Determine the [X, Y] coordinate at the center of the cell enclosing the given text.  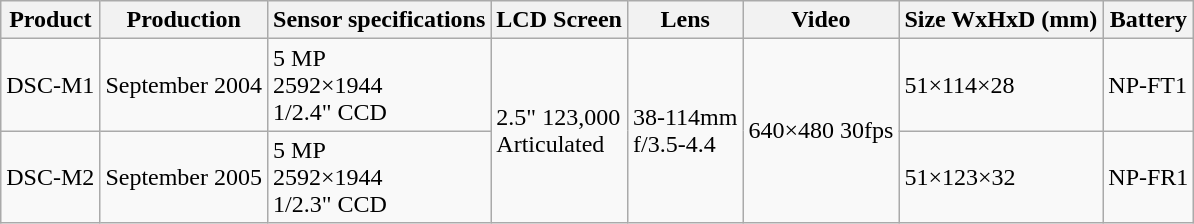
Battery [1148, 20]
640×480 30fps [821, 131]
Production [184, 20]
Product [50, 20]
2.5" 123,000Articulated [560, 131]
51×123×32 [1001, 177]
Sensor specifications [380, 20]
September 2004 [184, 85]
LCD Screen [560, 20]
Lens [685, 20]
September 2005 [184, 177]
5 MP2592×19441/2.4" CCD [380, 85]
51×114×28 [1001, 85]
NP-FR1 [1148, 177]
DSC-M2 [50, 177]
DSC-M1 [50, 85]
Size WxHxD (mm) [1001, 20]
38-114mmf/3.5-4.4 [685, 131]
5 MP2592×19441/2.3" CCD [380, 177]
Video [821, 20]
NP-FT1 [1148, 85]
